Provide the [x, y] coordinate of the cell's center where the given text is located.  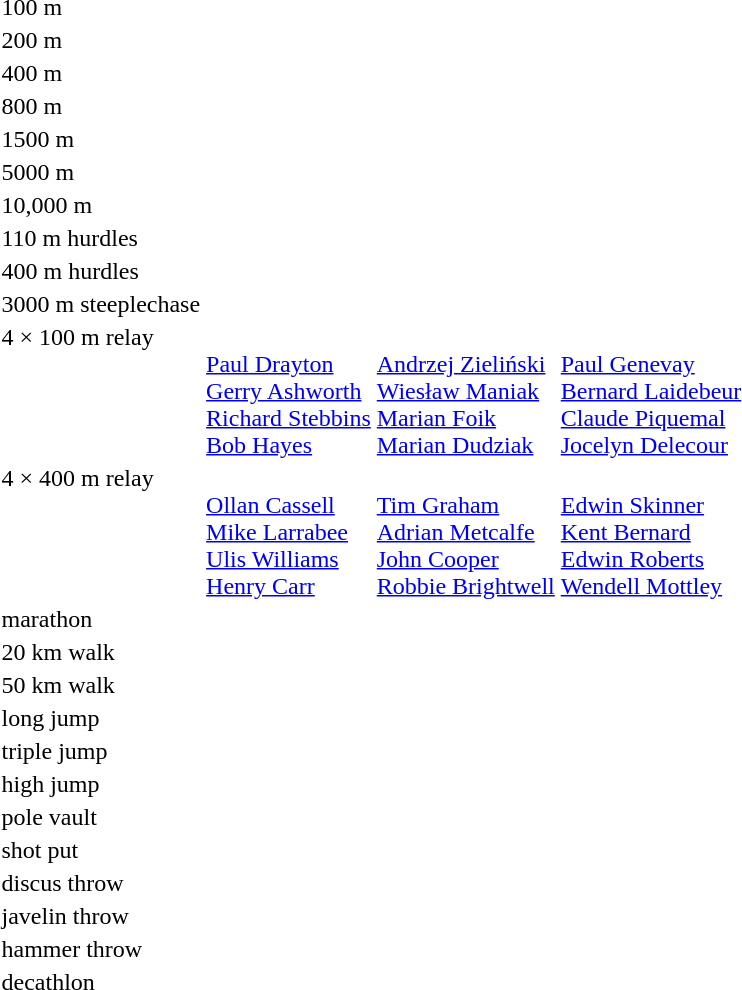
triple jump [101, 751]
pole vault [101, 817]
200 m [101, 40]
10,000 m [101, 205]
400 m hurdles [101, 271]
110 m hurdles [101, 238]
Andrzej ZielińskiWiesław ManiakMarian FoikMarian Dudziak [466, 391]
javelin throw [101, 916]
Ollan CassellMike LarrabeeUlis WilliamsHenry Carr [289, 532]
high jump [101, 784]
shot put [101, 850]
3000 m steeplechase [101, 304]
4 × 400 m relay [101, 532]
discus throw [101, 883]
5000 m [101, 172]
800 m [101, 106]
50 km walk [101, 685]
hammer throw [101, 949]
400 m [101, 73]
4 × 100 m relay [101, 391]
Paul DraytonGerry AshworthRichard StebbinsBob Hayes [289, 391]
20 km walk [101, 652]
1500 m [101, 139]
marathon [101, 619]
Tim GrahamAdrian MetcalfeJohn CooperRobbie Brightwell [466, 532]
long jump [101, 718]
